Find where the given text appears and provide that cell's center as [x, y] coordinate. 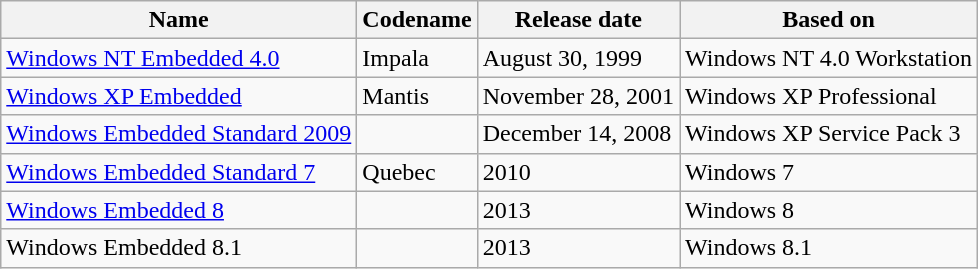
Windows 7 [829, 172]
Codename [417, 20]
Release date [578, 20]
Windows XP Embedded [179, 96]
Quebec [417, 172]
Windows XP Professional [829, 96]
Windows Embedded 8 [179, 210]
November 28, 2001 [578, 96]
Windows Embedded Standard 7 [179, 172]
Mantis [417, 96]
Windows NT 4.0 Workstation [829, 58]
Windows NT Embedded 4.0 [179, 58]
August 30, 1999 [578, 58]
Windows XP Service Pack 3 [829, 134]
Impala [417, 58]
Windows Embedded Standard 2009 [179, 134]
Name [179, 20]
December 14, 2008 [578, 134]
Based on [829, 20]
Windows Embedded 8.1 [179, 248]
Windows 8.1 [829, 248]
Windows 8 [829, 210]
2010 [578, 172]
